Provide the [X, Y] coordinate of the cell's center where the given text is located.  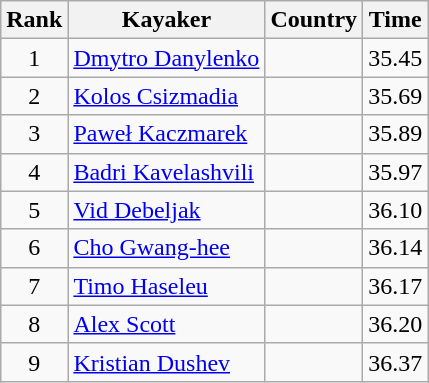
36.17 [396, 286]
3 [34, 134]
8 [34, 324]
Kristian Dushev [166, 362]
Dmytro Danylenko [166, 58]
36.20 [396, 324]
36.14 [396, 248]
35.97 [396, 172]
Cho Gwang-hee [166, 248]
Badri Kavelashvili [166, 172]
35.45 [396, 58]
1 [34, 58]
Kayaker [166, 20]
4 [34, 172]
35.69 [396, 96]
Country [314, 20]
9 [34, 362]
35.89 [396, 134]
Vid Debeljak [166, 210]
7 [34, 286]
5 [34, 210]
36.37 [396, 362]
Kolos Csizmadia [166, 96]
6 [34, 248]
Rank [34, 20]
36.10 [396, 210]
Paweł Kaczmarek [166, 134]
Alex Scott [166, 324]
2 [34, 96]
Time [396, 20]
Timo Haseleu [166, 286]
